Pinpoint the cell where the given text exists, returning its (x, y) midpoint coordinate. 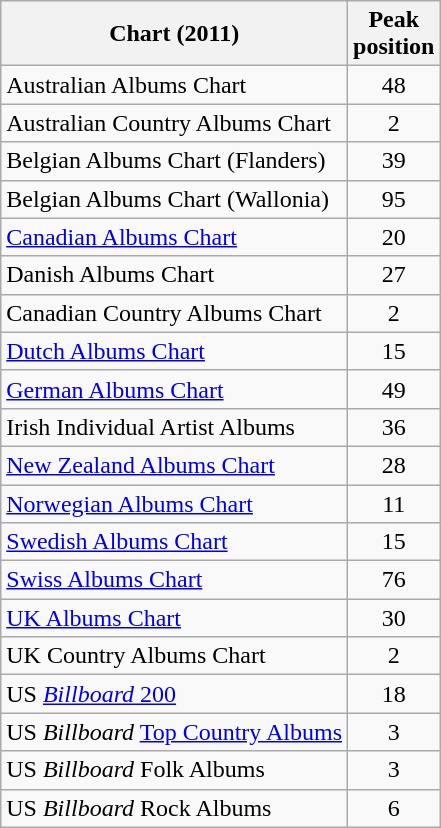
US Billboard Top Country Albums (174, 732)
11 (394, 503)
30 (394, 618)
49 (394, 389)
39 (394, 161)
Australian Albums Chart (174, 85)
Dutch Albums Chart (174, 351)
US Billboard Folk Albums (174, 770)
Danish Albums Chart (174, 275)
Australian Country Albums Chart (174, 123)
New Zealand Albums Chart (174, 465)
95 (394, 199)
Swedish Albums Chart (174, 542)
Chart (2011) (174, 34)
Belgian Albums Chart (Wallonia) (174, 199)
UK Albums Chart (174, 618)
US Billboard Rock Albums (174, 808)
20 (394, 237)
6 (394, 808)
Irish Individual Artist Albums (174, 427)
28 (394, 465)
48 (394, 85)
18 (394, 694)
Swiss Albums Chart (174, 580)
Canadian Albums Chart (174, 237)
Belgian Albums Chart (Flanders) (174, 161)
US Billboard 200 (174, 694)
Canadian Country Albums Chart (174, 313)
Norwegian Albums Chart (174, 503)
76 (394, 580)
27 (394, 275)
German Albums Chart (174, 389)
UK Country Albums Chart (174, 656)
Peakposition (394, 34)
36 (394, 427)
